Identify which cell holds the provided text, then report its [X, Y] central coordinate. 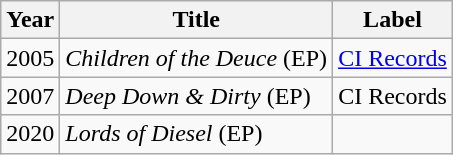
2020 [30, 134]
Year [30, 20]
Deep Down & Dirty (EP) [196, 96]
Lords of Diesel (EP) [196, 134]
Children of the Deuce (EP) [196, 58]
Label [393, 20]
Title [196, 20]
2005 [30, 58]
2007 [30, 96]
